Return [X, Y] of the center of cell containing provided text 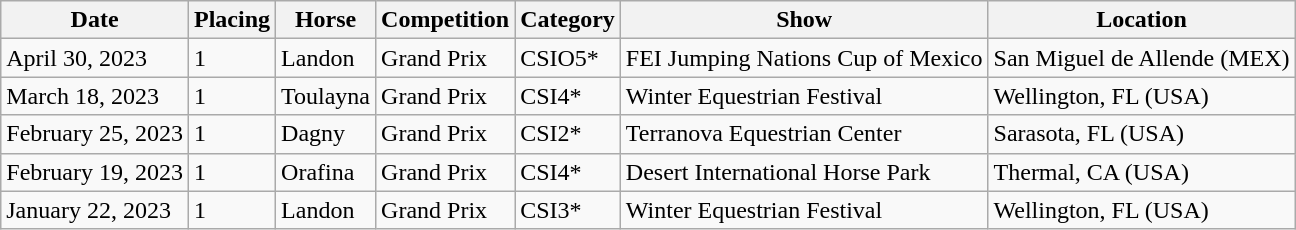
CSIO5* [568, 58]
February 19, 2023 [95, 172]
January 22, 2023 [95, 210]
Date [95, 20]
Desert International Horse Park [804, 172]
February 25, 2023 [95, 134]
Horse [326, 20]
March 18, 2023 [95, 96]
Dagny [326, 134]
San Miguel de Allende (MEX) [1142, 58]
CSI3* [568, 210]
Terranova Equestrian Center [804, 134]
CSI2* [568, 134]
Orafina [326, 172]
Placing [232, 20]
Competition [446, 20]
Category [568, 20]
Toulayna [326, 96]
April 30, 2023 [95, 58]
Location [1142, 20]
Sarasota, FL (USA) [1142, 134]
Show [804, 20]
Thermal, CA (USA) [1142, 172]
FEI Jumping Nations Cup of Mexico [804, 58]
